Determine the (x, y) coordinate at the center of the cell enclosing the given text.  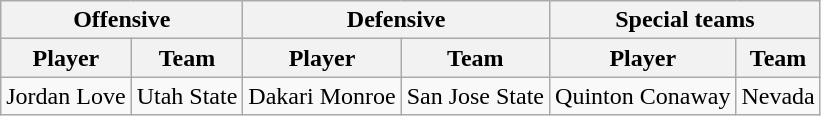
Utah State (187, 96)
Nevada (778, 96)
Offensive (122, 20)
Special teams (686, 20)
Defensive (396, 20)
Dakari Monroe (322, 96)
Quinton Conaway (643, 96)
San Jose State (475, 96)
Jordan Love (66, 96)
